Detect which cell encompasses the target text, then output its [X, Y] center coordinate. 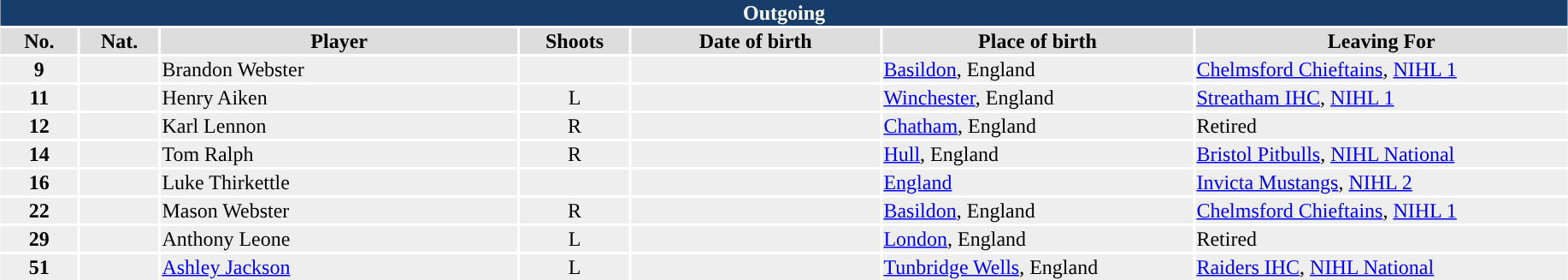
12 [39, 126]
9 [39, 69]
Hull, England [1038, 154]
Shoots [575, 41]
No. [39, 41]
Streatham IHC, NIHL 1 [1382, 98]
14 [39, 154]
Place of birth [1038, 41]
Mason Webster [339, 211]
Karl Lennon [339, 126]
Nat. [120, 41]
Invicta Mustangs, NIHL 2 [1382, 182]
51 [39, 267]
England [1038, 182]
Luke Thirkettle [339, 182]
Bristol Pitbulls, NIHL National [1382, 154]
16 [39, 182]
Raiders IHC, NIHL National [1382, 267]
29 [39, 239]
Date of birth [755, 41]
22 [39, 211]
Brandon Webster [339, 69]
Winchester, England [1038, 98]
Tom Ralph [339, 154]
Henry Aiken [339, 98]
Ashley Jackson [339, 267]
Player [339, 41]
Leaving For [1382, 41]
Tunbridge Wells, England [1038, 267]
Chatham, England [1038, 126]
London, England [1038, 239]
11 [39, 98]
Outgoing [783, 13]
Anthony Leone [339, 239]
